Return (X, Y) of the center of cell containing provided text 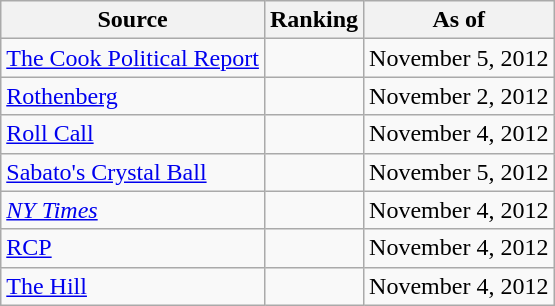
Ranking (314, 20)
November 2, 2012 (459, 96)
Source (133, 20)
Sabato's Crystal Ball (133, 172)
Rothenberg (133, 96)
NY Times (133, 210)
As of (459, 20)
The Hill (133, 286)
The Cook Political Report (133, 58)
RCP (133, 248)
Roll Call (133, 134)
